Return (x, y) of the center of cell containing provided text 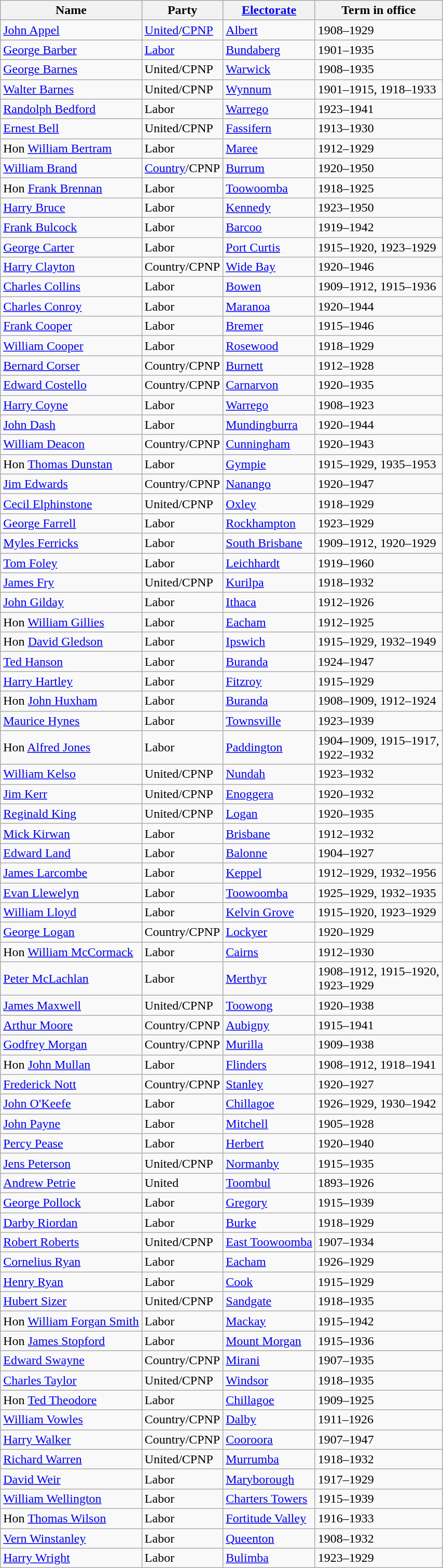
Hubert Sizer (72, 1301)
1925–1929, 1932–1935 (379, 892)
Randolph Bedford (72, 109)
1912–1925 (379, 622)
William Cooper (72, 346)
Cooroora (269, 1439)
1912–1928 (379, 366)
Harry Clayton (72, 267)
Frank Bulcock (72, 227)
1918–1925 (379, 188)
Paddington (269, 748)
Kelvin Grove (269, 913)
Walter Barnes (72, 89)
Frank Cooper (72, 326)
1909–1912, 1920–1929 (379, 543)
Hon John Mullan (72, 1065)
Edward Swayne (72, 1361)
Maryborough (269, 1479)
Merthyr (269, 979)
Burnett (269, 366)
Wide Bay (269, 267)
Lockyer (269, 932)
Andrew Petrie (72, 1183)
1916–1933 (379, 1518)
1908–1912, 1918–1941 (379, 1065)
Fassifern (269, 129)
Electorate (269, 10)
William Kelso (72, 774)
Rockhampton (269, 523)
1915–1935 (379, 1163)
Ted Hanson (72, 662)
Hon Ted Theodore (72, 1400)
Charles Taylor (72, 1380)
Enoggera (269, 794)
Edward Costello (72, 385)
1926–1929 (379, 1262)
Arthur Moore (72, 1025)
Party (182, 10)
South Brisbane (269, 543)
1909–1912, 1915–1936 (379, 287)
Mick Kirwan (72, 833)
Myles Ferricks (72, 543)
John Dash (72, 425)
Burke (269, 1222)
1915–1942 (379, 1321)
1919–1942 (379, 227)
Logan (269, 814)
1904–1909, 1915–1917,1922–1932 (379, 748)
1908–1929 (379, 30)
1908–1935 (379, 69)
Harry Hartley (72, 681)
Jim Edwards (72, 484)
Hon Thomas Wilson (72, 1518)
Mackay (269, 1321)
Barcoo (269, 227)
1901–1935 (379, 50)
Burrum (269, 168)
Name (72, 10)
Oxley (269, 503)
1920–1929 (379, 932)
Rosewood (269, 346)
Ipswich (269, 642)
Bundaberg (269, 50)
1920–1943 (379, 444)
1920–1940 (379, 1143)
Toombul (269, 1183)
East Toowoomba (269, 1242)
Harry Bruce (72, 207)
James Maxwell (72, 1005)
Jens Peterson (72, 1163)
Harry Wright (72, 1558)
Normanby (269, 1163)
1919–1960 (379, 563)
Balonne (269, 853)
Warwick (269, 69)
1913–1930 (379, 129)
1907–1947 (379, 1439)
Percy Pease (72, 1143)
Harry Walker (72, 1439)
1908–1909, 1912–1924 (379, 701)
1926–1929, 1930–1942 (379, 1104)
1915–1941 (379, 1025)
Townsville (269, 721)
Wynnum (269, 89)
Hon Alfred Jones (72, 748)
Mount Morgan (269, 1341)
Carnarvon (269, 385)
John Appel (72, 30)
Brisbane (269, 833)
Vern Winstanley (72, 1538)
Stanley (269, 1084)
1923–1950 (379, 207)
1912–1926 (379, 603)
James Larcombe (72, 873)
John Payne (72, 1124)
Charles Conroy (72, 306)
1920–1946 (379, 267)
Edward Land (72, 853)
Queenton (269, 1538)
Darby Riordan (72, 1222)
Sandgate (269, 1301)
Frederick Nott (72, 1084)
1908–1932 (379, 1538)
Maree (269, 148)
Evan Llewelyn (72, 892)
1893–1926 (379, 1183)
Hon William Forgan Smith (72, 1321)
Maranoa (269, 306)
United (182, 1183)
George Farrell (72, 523)
1915–1929, 1932–1949 (379, 642)
1911–1926 (379, 1420)
Bremer (269, 326)
Hon John Huxham (72, 701)
Charters Towers (269, 1499)
Cornelius Ryan (72, 1262)
William Wellington (72, 1499)
Ithaca (269, 603)
Kurilpa (269, 583)
John O'Keefe (72, 1104)
1907–1934 (379, 1242)
William Brand (72, 168)
Murilla (269, 1045)
George Barber (72, 50)
Tom Foley (72, 563)
1923–1939 (379, 721)
Maurice Hynes (72, 721)
William Lloyd (72, 913)
Kennedy (269, 207)
Aubigny (269, 1025)
Mirani (269, 1361)
Windsor (269, 1380)
William Vowles (72, 1420)
1924–1947 (379, 662)
John Gilday (72, 603)
1908–1923 (379, 405)
1912–1932 (379, 833)
Cecil Elphinstone (72, 503)
Gregory (269, 1202)
Hon James Stopford (72, 1341)
1920–1950 (379, 168)
Nundah (269, 774)
Jim Kerr (72, 794)
Gympie (269, 464)
Mitchell (269, 1124)
Fitzroy (269, 681)
1923–1932 (379, 774)
Albert (269, 30)
1904–1927 (379, 853)
Hon Thomas Dunstan (72, 464)
Hon William Gillies (72, 622)
Charles Collins (72, 287)
1917–1929 (379, 1479)
Port Curtis (269, 247)
Fortitude Valley (269, 1518)
1920–1927 (379, 1084)
1920–1947 (379, 484)
Herbert (269, 1143)
Murrumba (269, 1459)
Flinders (269, 1065)
James Fry (72, 583)
George Logan (72, 932)
1920–1932 (379, 794)
David Weir (72, 1479)
Bernard Corser (72, 366)
Robert Roberts (72, 1242)
Cairns (269, 952)
1905–1928 (379, 1124)
1909–1938 (379, 1045)
Term in office (379, 10)
1920–1938 (379, 1005)
Leichhardt (269, 563)
Cook (269, 1282)
Hon David Gledson (72, 642)
Keppel (269, 873)
George Barnes (72, 69)
Nanango (269, 484)
1901–1915, 1918–1933 (379, 89)
Dalby (269, 1420)
Hon William McCormack (72, 952)
1912–1929, 1932–1956 (379, 873)
Harry Coyne (72, 405)
1912–1930 (379, 952)
Godfrey Morgan (72, 1045)
1915–1936 (379, 1341)
Mundingburra (269, 425)
George Pollock (72, 1202)
Cunningham (269, 444)
Reginald King (72, 814)
Richard Warren (72, 1459)
George Carter (72, 247)
William Deacon (72, 444)
Hon William Bertram (72, 148)
1907–1935 (379, 1361)
Peter McLachlan (72, 979)
1915–1946 (379, 326)
Henry Ryan (72, 1282)
1909–1925 (379, 1400)
1915–1929, 1935–1953 (379, 464)
1908–1912, 1915–1920,1923–1929 (379, 979)
Toowong (269, 1005)
Hon Frank Brennan (72, 188)
Bulimba (269, 1558)
1923–1941 (379, 109)
Ernest Bell (72, 129)
Bowen (269, 287)
1912–1929 (379, 148)
